Scan for the cell matching the given text and deliver its (X, Y) coordinate at center. 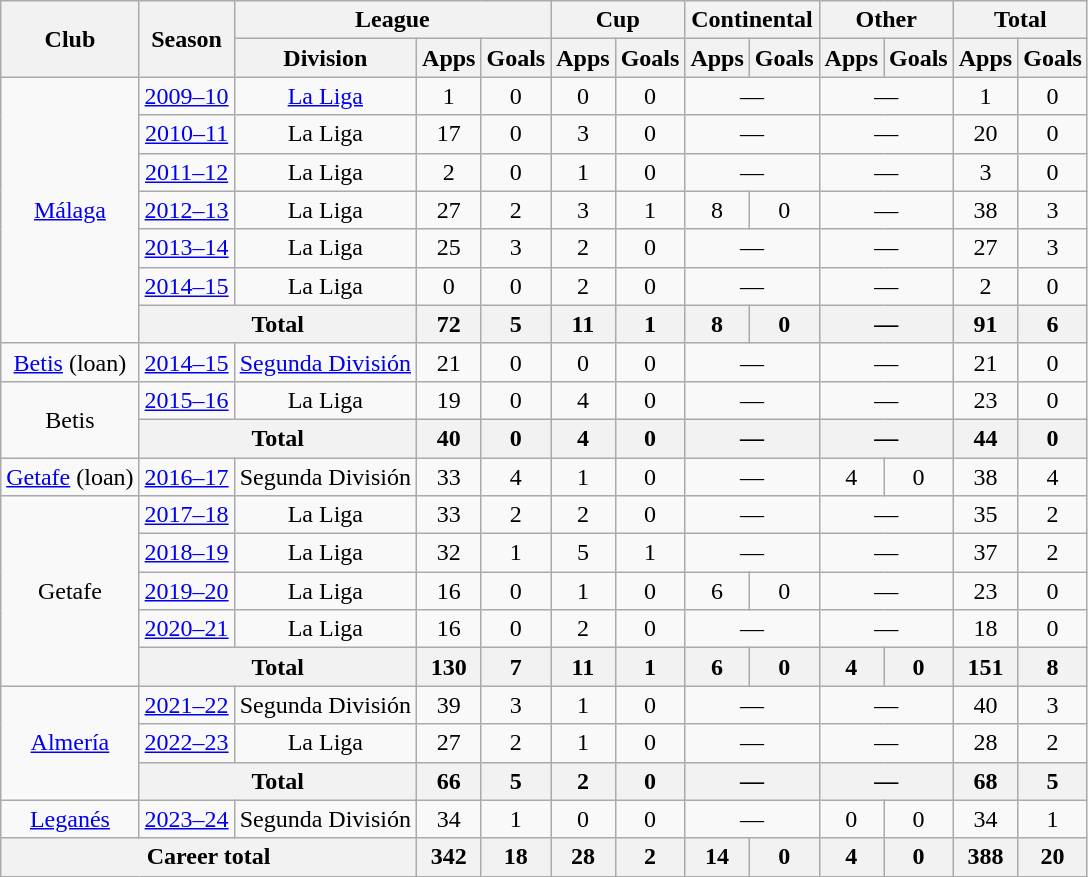
League (392, 20)
2018–19 (186, 553)
2012–13 (186, 210)
2013–14 (186, 248)
Division (325, 58)
37 (985, 553)
66 (449, 781)
Getafe (loan) (70, 477)
2019–20 (186, 591)
2015–16 (186, 400)
72 (449, 324)
Other (886, 20)
44 (985, 438)
151 (985, 667)
342 (449, 857)
32 (449, 553)
39 (449, 705)
130 (449, 667)
Málaga (70, 210)
17 (449, 134)
68 (985, 781)
Betis (loan) (70, 362)
Getafe (70, 591)
Cup (618, 20)
2020–21 (186, 629)
2017–18 (186, 515)
2010–11 (186, 134)
Continental (752, 20)
2009–10 (186, 96)
388 (985, 857)
7 (516, 667)
91 (985, 324)
Club (70, 39)
35 (985, 515)
Career total (209, 857)
2022–23 (186, 743)
2021–22 (186, 705)
Leganés (70, 819)
2016–17 (186, 477)
25 (449, 248)
Season (186, 39)
19 (449, 400)
2011–12 (186, 172)
Betis (70, 419)
14 (717, 857)
2023–24 (186, 819)
Almería (70, 743)
